Search for the cell housing the specified text and yield its [X, Y] center coordinate. 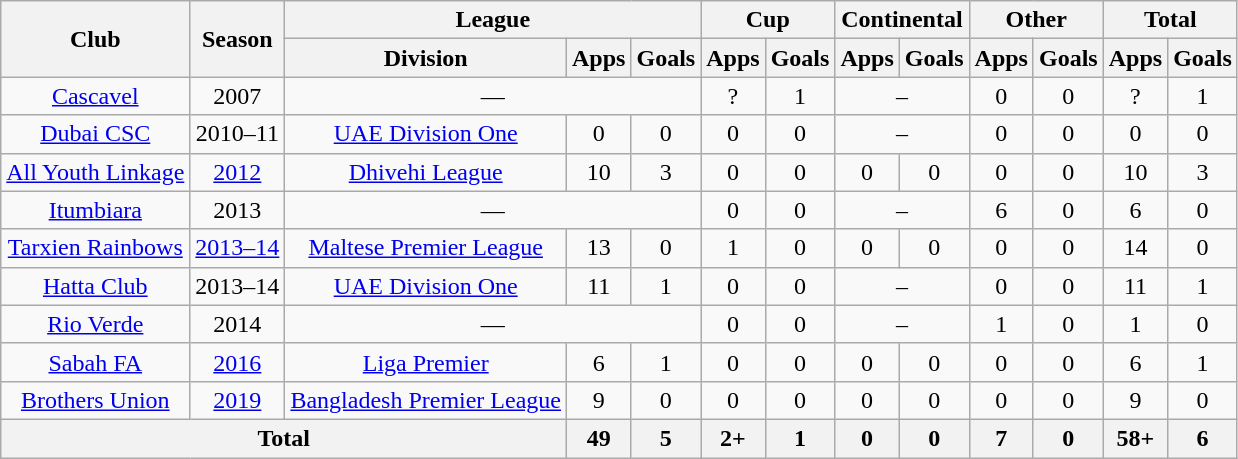
Cup [768, 20]
Dhivehi League [426, 172]
2019 [238, 400]
Rio Verde [96, 324]
2016 [238, 362]
13 [599, 248]
2012 [238, 172]
58+ [1135, 438]
All Youth Linkage [96, 172]
Hatta Club [96, 286]
Dubai CSC [96, 134]
7 [1001, 438]
Brothers Union [96, 400]
Bangladesh Premier League [426, 400]
Continental [902, 20]
Itumbiara [96, 210]
Maltese Premier League [426, 248]
14 [1135, 248]
Club [96, 39]
2010–11 [238, 134]
Liga Premier [426, 362]
Cascavel [96, 96]
Division [426, 58]
49 [599, 438]
2013 [238, 210]
Tarxien Rainbows [96, 248]
5 [666, 438]
2+ [733, 438]
League [493, 20]
Season [238, 39]
Other [1036, 20]
2007 [238, 96]
2014 [238, 324]
Sabah FA [96, 362]
